Output the [x, y] coordinate of the center of the cell containing the given text.  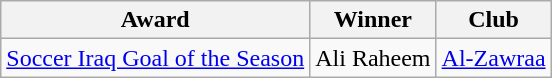
Soccer Iraq Goal of the Season [156, 58]
Club [494, 20]
Ali Raheem [373, 58]
Al-Zawraa [494, 58]
Award [156, 20]
Winner [373, 20]
